Pinpoint the cell where the given text exists, returning its [X, Y] midpoint coordinate. 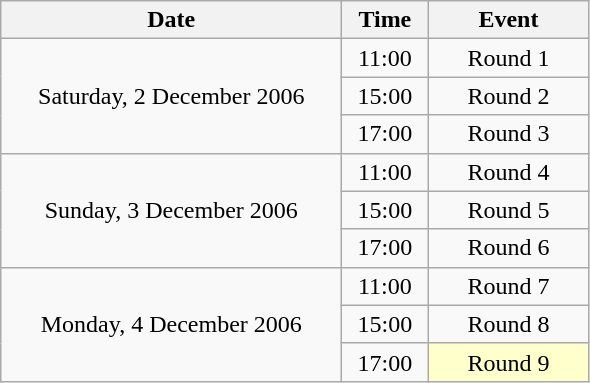
Date [172, 20]
Round 4 [508, 172]
Monday, 4 December 2006 [172, 324]
Time [385, 20]
Round 9 [508, 362]
Round 5 [508, 210]
Round 8 [508, 324]
Sunday, 3 December 2006 [172, 210]
Round 2 [508, 96]
Round 7 [508, 286]
Saturday, 2 December 2006 [172, 96]
Round 6 [508, 248]
Round 1 [508, 58]
Round 3 [508, 134]
Event [508, 20]
